Return (x, y) of the center of cell containing provided text 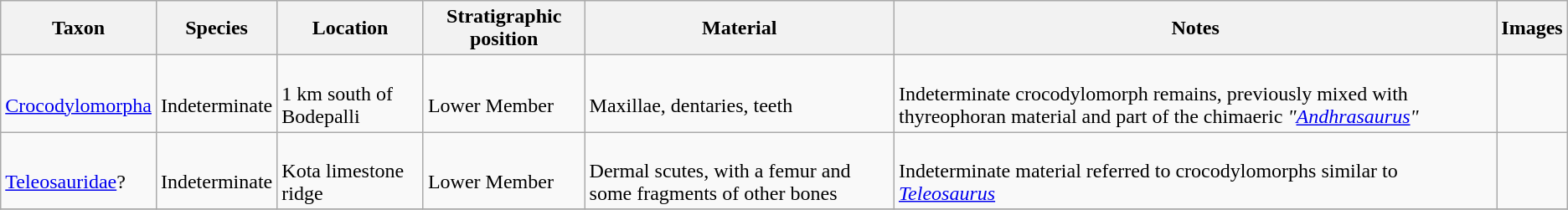
Notes (1194, 28)
Maxillae, dentaries, teeth (739, 94)
Crocodylomorpha (79, 94)
Indeterminate material referred to crocodylomorphs similar to Teleosaurus (1194, 171)
Taxon (79, 28)
Indeterminate crocodylomorph remains, previously mixed with thyreophoran material and part of the chimaeric "Andhrasaurus" (1194, 94)
1 km south of Bodepalli (350, 94)
Kota limestone ridge (350, 171)
Species (216, 28)
Stratigraphic position (504, 28)
Images (1532, 28)
Dermal scutes, with a femur and some fragments of other bones (739, 171)
Teleosauridae? (79, 171)
Material (739, 28)
Location (350, 28)
